Capture the cell that displays the provided text and extract its [X, Y] central coordinate. 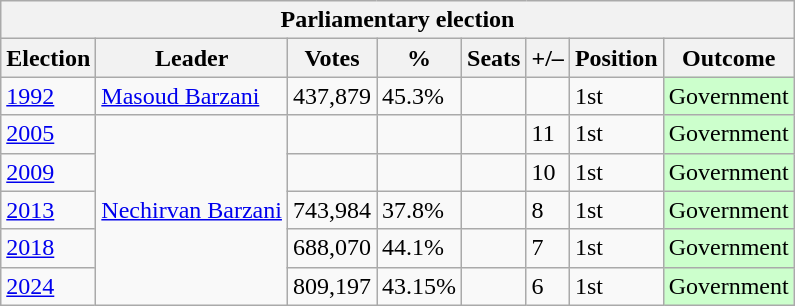
44.1% [420, 248]
2005 [48, 134]
1992 [48, 96]
Position [616, 58]
Masoud Barzani [192, 96]
10 [548, 172]
Outcome [728, 58]
437,879 [332, 96]
2013 [48, 210]
11 [548, 134]
+/– [548, 58]
8 [548, 210]
688,070 [332, 248]
Parliamentary election [398, 20]
43.15% [420, 286]
743,984 [332, 210]
Election [48, 58]
7 [548, 248]
37.8% [420, 210]
% [420, 58]
Seats [494, 58]
Leader [192, 58]
Nechirvan Barzani [192, 210]
6 [548, 286]
2009 [48, 172]
45.3% [420, 96]
2018 [48, 248]
809,197 [332, 286]
2024 [48, 286]
Votes [332, 58]
